Find where the given text appears and provide that cell's center as [x, y] coordinate. 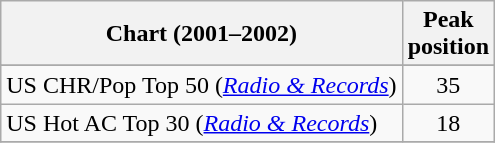
35 [448, 85]
US CHR/Pop Top 50 (Radio & Records) [202, 85]
18 [448, 123]
Chart (2001–2002) [202, 34]
US Hot AC Top 30 (Radio & Records) [202, 123]
Peakposition [448, 34]
